Extract the (x, y) coordinate from the center of the cell holding the provided text.  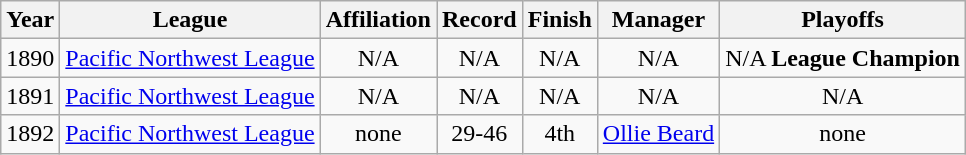
Year (30, 20)
1890 (30, 58)
Ollie Beard (658, 134)
4th (560, 134)
League (190, 20)
Affiliation (378, 20)
1891 (30, 96)
Record (479, 20)
1892 (30, 134)
29-46 (479, 134)
Finish (560, 20)
Manager (658, 20)
Playoffs (843, 20)
N/A League Champion (843, 58)
